For the text-containing cell, return its midpoint in (x, y) coordinate format. 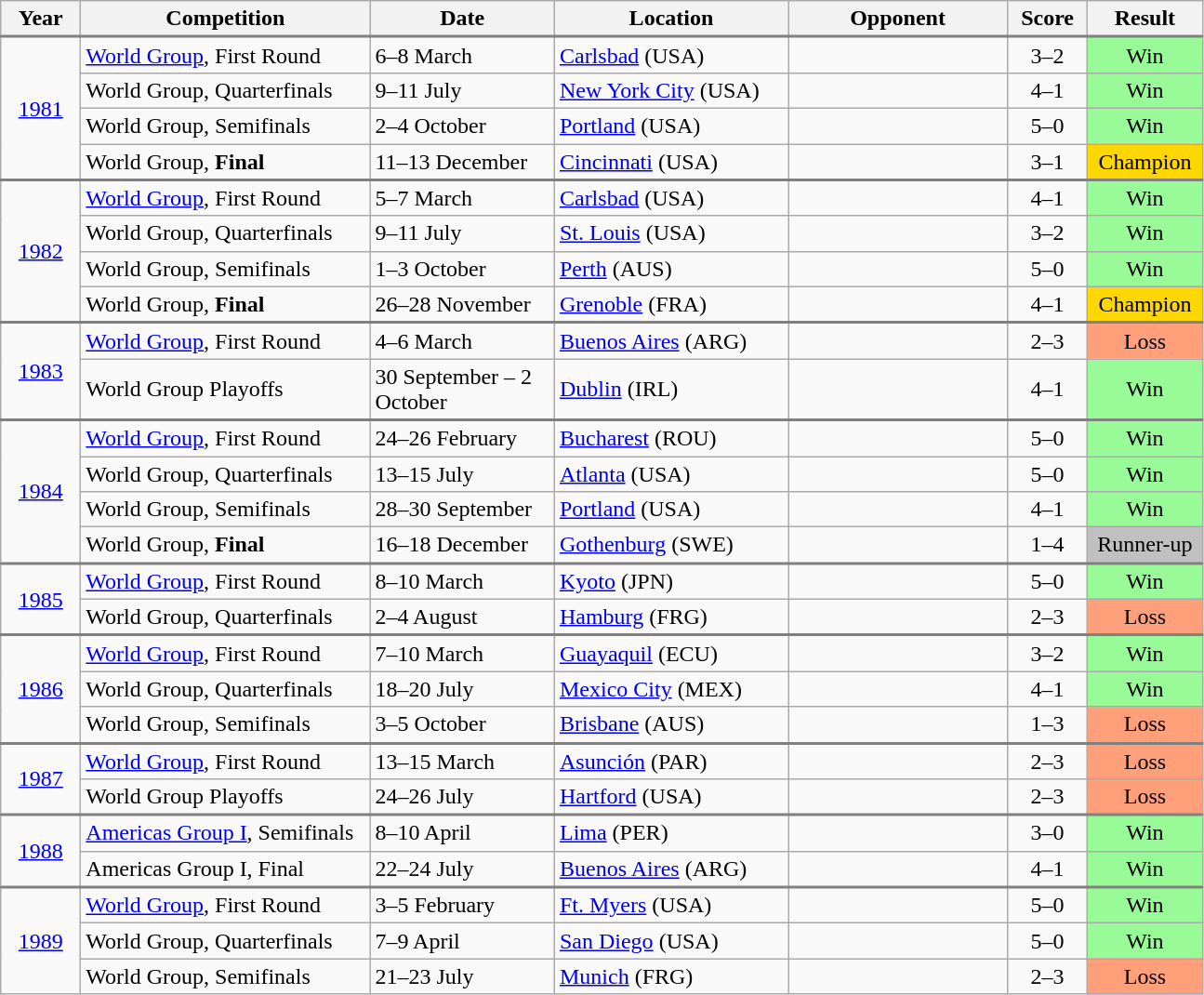
1987 (41, 779)
1989 (41, 941)
22–24 July (463, 869)
16–18 December (463, 545)
1986 (41, 689)
3–5 October (463, 725)
8–10 April (463, 833)
Brisbane (AUS) (671, 725)
3–1 (1048, 162)
Asunción (PAR) (671, 761)
Result (1145, 19)
Kyoto (JPN) (671, 580)
Guayaquil (ECU) (671, 653)
Atlanta (USA) (671, 473)
4–6 March (463, 340)
Competition (225, 19)
2–4 October (463, 126)
Americas Group I, Final (225, 869)
Perth (AUS) (671, 269)
Runner-up (1145, 545)
5–7 March (463, 197)
13–15 March (463, 761)
Lima (PER) (671, 833)
Hamburg (FRG) (671, 617)
Score (1048, 19)
21–23 July (463, 976)
1984 (41, 492)
1983 (41, 372)
7–10 March (463, 653)
Bucharest (ROU) (671, 439)
1–3 October (463, 269)
1982 (41, 251)
New York City (USA) (671, 90)
24–26 February (463, 439)
1981 (41, 109)
18–20 July (463, 689)
24–26 July (463, 798)
26–28 November (463, 305)
Dublin (IRL) (671, 390)
Hartford (USA) (671, 798)
Americas Group I, Semifinals (225, 833)
28–30 September (463, 510)
Cincinnati (USA) (671, 162)
1–4 (1048, 545)
11–13 December (463, 162)
St. Louis (USA) (671, 233)
3–0 (1048, 833)
1–3 (1048, 725)
Gothenburg (SWE) (671, 545)
2–4 August (463, 617)
3–5 February (463, 906)
Grenoble (FRA) (671, 305)
Mexico City (MEX) (671, 689)
Year (41, 19)
13–15 July (463, 473)
Ft. Myers (USA) (671, 906)
Munich (FRG) (671, 976)
8–10 March (463, 580)
Date (463, 19)
1988 (41, 851)
30 September – 2 October (463, 390)
1985 (41, 599)
San Diego (USA) (671, 941)
Opponent (898, 19)
Location (671, 19)
7–9 April (463, 941)
6–8 March (463, 56)
